Provide the [X, Y] coordinate of the cell's center where the given text is located.  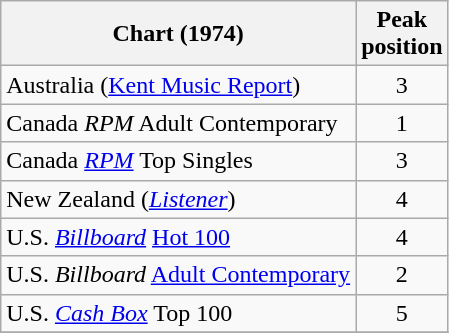
5 [402, 313]
U.S. Billboard Adult Contemporary [178, 275]
U.S. Billboard Hot 100 [178, 237]
Australia (Kent Music Report) [178, 85]
Peakposition [402, 34]
2 [402, 275]
Chart (1974) [178, 34]
Canada RPM Top Singles [178, 161]
1 [402, 123]
Canada RPM Adult Contemporary [178, 123]
New Zealand (Listener) [178, 199]
U.S. Cash Box Top 100 [178, 313]
